Search for the cell housing the specified text and yield its (X, Y) center coordinate. 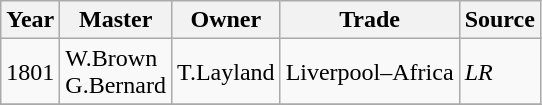
Trade (370, 20)
Owner (226, 20)
Master (116, 20)
1801 (30, 72)
Year (30, 20)
Source (500, 20)
Liverpool–Africa (370, 72)
LR (500, 72)
T.Layland (226, 72)
W.BrownG.Bernard (116, 72)
